For the text-containing cell, return its midpoint in [X, Y] coordinate format. 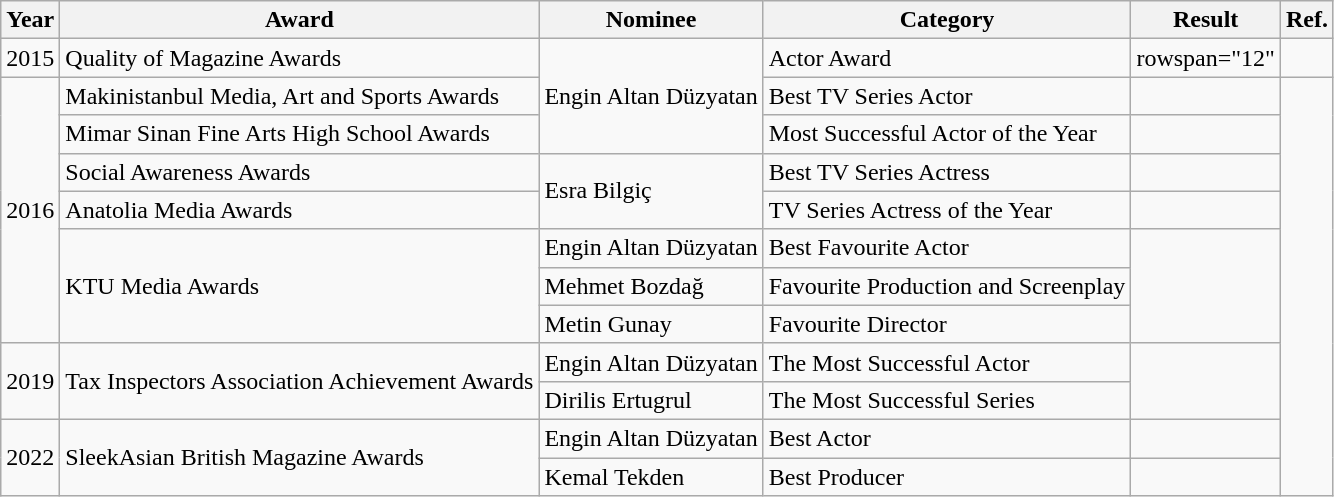
Anatolia Media Awards [300, 210]
Social Awareness Awards [300, 172]
Tax Inspectors Association Achievement Awards [300, 381]
Category [947, 20]
Esra Bilgiç [651, 191]
The Most Successful Actor [947, 362]
TV Series Actress of the Year [947, 210]
Quality of Magazine Awards [300, 58]
Best TV Series Actress [947, 172]
Actor Award [947, 58]
2016 [30, 210]
Ref. [1306, 20]
Mimar Sinan Fine Arts High School Awards [300, 134]
Result [1206, 20]
Best Favourite Actor [947, 248]
The Most Successful Series [947, 400]
Best Producer [947, 477]
Makinistanbul Media, Art and Sports Awards [300, 96]
2019 [30, 381]
Award [300, 20]
Best TV Series Actor [947, 96]
rowspan="12" [1206, 58]
2015 [30, 58]
Kemal Tekden [651, 477]
2022 [30, 457]
Year [30, 20]
SleekAsian British Magazine Awards [300, 457]
Best Actor [947, 438]
KTU Media Awards [300, 286]
Metin Gunay [651, 324]
Dirilis Ertugrul [651, 400]
Favourite Production and Screenplay [947, 286]
Favourite Director [947, 324]
Mehmet Bozdağ [651, 286]
Most Successful Actor of the Year [947, 134]
Nominee [651, 20]
